Search for the cell housing the specified text and yield its (x, y) center coordinate. 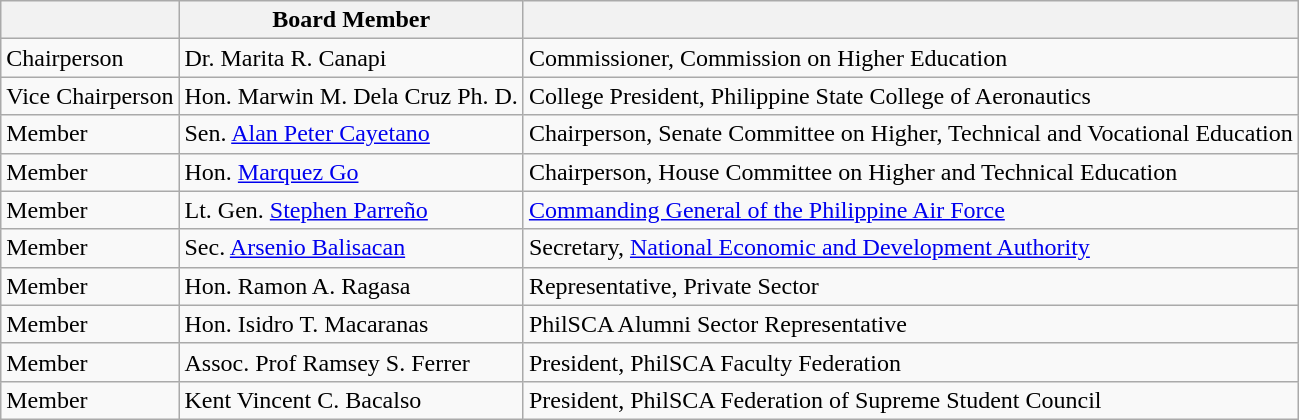
Hon. Marwin M. Dela Cruz Ph. D. (351, 96)
Board Member (351, 20)
Sec. Arsenio Balisacan (351, 248)
Representative, Private Sector (910, 286)
College President, Philippine State College of Aeronautics (910, 96)
President, PhilSCA Faculty Federation (910, 362)
Hon. Marquez Go (351, 172)
Commissioner, Commission on Higher Education (910, 58)
President, PhilSCA Federation of Supreme Student Council (910, 400)
Vice Chairperson (90, 96)
Lt. Gen. Stephen Parreño (351, 210)
Commanding General of the Philippine Air Force (910, 210)
Hon. Isidro T. Macaranas (351, 324)
Dr. Marita R. Canapi (351, 58)
PhilSCA Alumni Sector Representative (910, 324)
Kent Vincent C. Bacalso (351, 400)
Secretary, National Economic and Development Authority (910, 248)
Hon. Ramon A. Ragasa (351, 286)
Chairperson, House Committee on Higher and Technical Education (910, 172)
Chairperson (90, 58)
Assoc. Prof Ramsey S. Ferrer (351, 362)
Chairperson, Senate Committee on Higher, Technical and Vocational Education (910, 134)
Sen. Alan Peter Cayetano (351, 134)
